Provide the [x, y] coordinate of the cell's center where the given text is located.  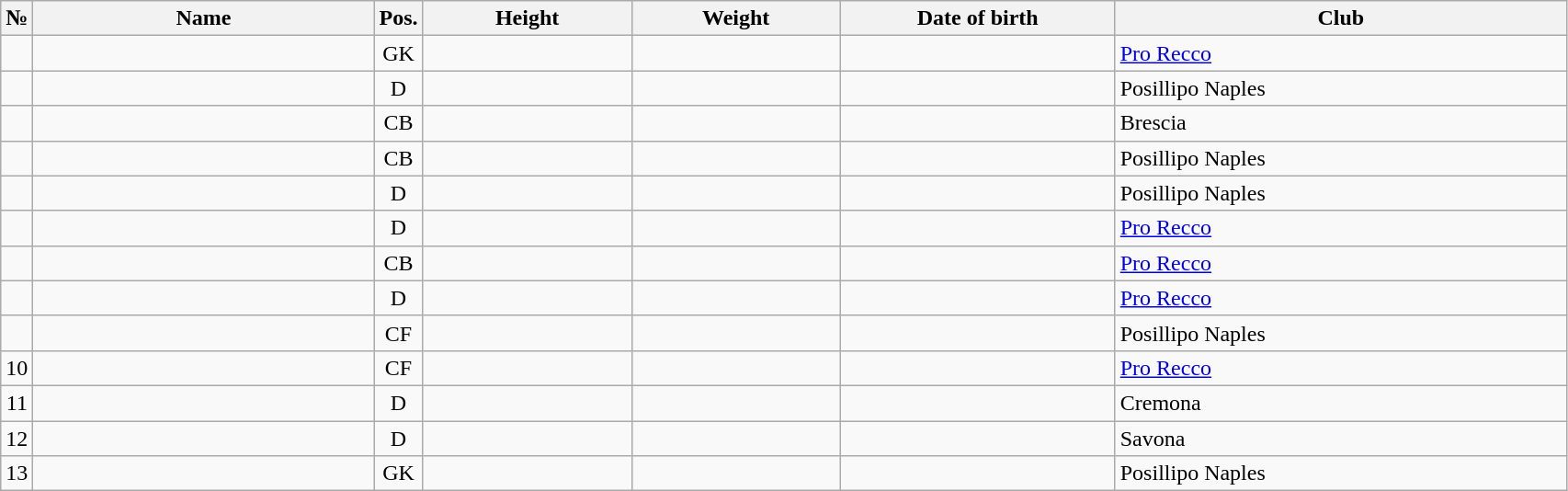
Cremona [1340, 403]
№ [17, 18]
Date of birth [978, 18]
12 [17, 439]
Height [528, 18]
13 [17, 474]
11 [17, 403]
Club [1340, 18]
10 [17, 368]
Savona [1340, 439]
Name [204, 18]
Brescia [1340, 123]
Weight [735, 18]
Pos. [399, 18]
